Extract the (x, y) coordinate from the center of the cell holding the provided text.  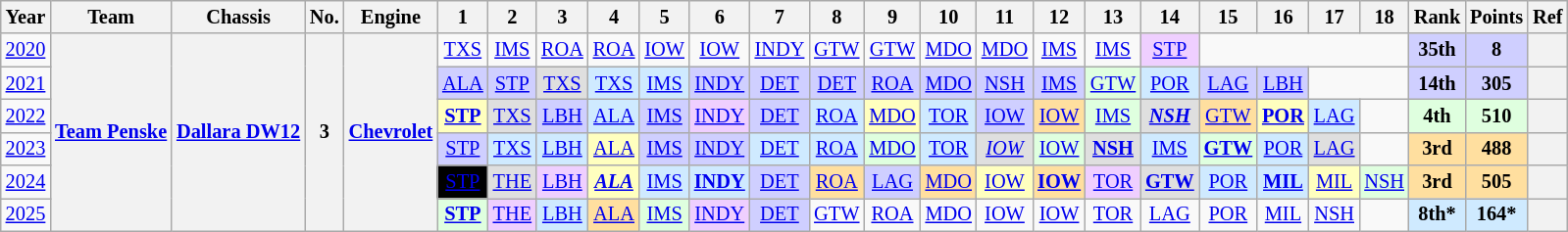
Chevrolet (390, 132)
12 (1059, 17)
2022 (25, 116)
2020 (25, 50)
17 (1335, 17)
10 (949, 17)
9 (892, 17)
Team Penske (111, 132)
Team (111, 17)
13 (1113, 17)
Dallara DW12 (238, 132)
5 (664, 17)
Chassis (238, 17)
35th (1438, 50)
1 (463, 17)
Rank (1438, 17)
No. (325, 17)
488 (1496, 149)
8th* (1438, 214)
Engine (390, 17)
510 (1496, 116)
2023 (25, 149)
Year (25, 17)
2021 (25, 83)
18 (1384, 17)
Ref (1547, 17)
4th (1438, 116)
2024 (25, 182)
2025 (25, 214)
11 (1004, 17)
16 (1283, 17)
164* (1496, 214)
4 (614, 17)
15 (1229, 17)
2 (512, 17)
6 (720, 17)
7 (781, 17)
505 (1496, 182)
14th (1438, 83)
Points (1496, 17)
14 (1170, 17)
305 (1496, 83)
